Pinpoint the cell where the given text exists, returning its (X, Y) midpoint coordinate. 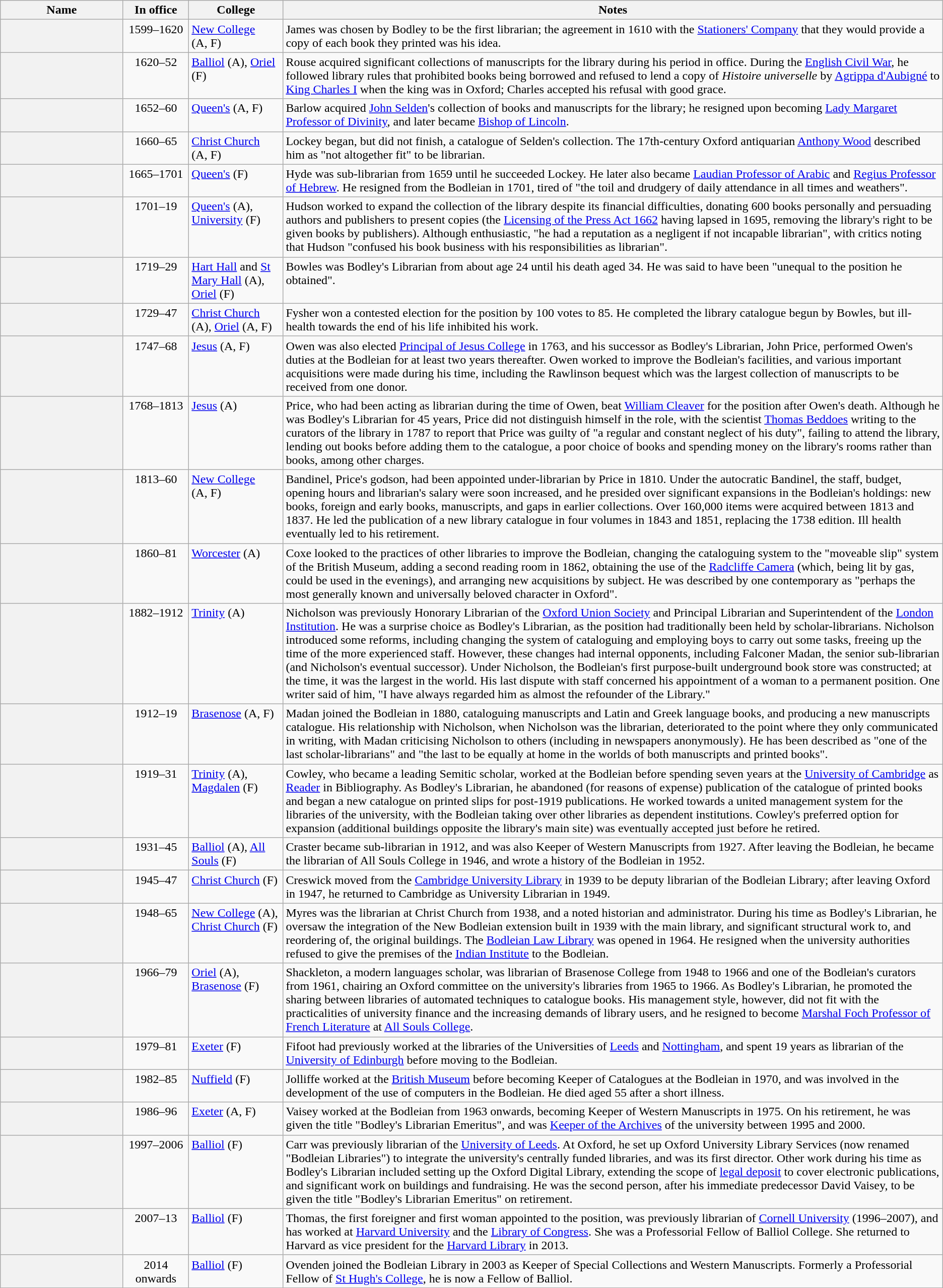
In office (156, 10)
New College (A), Christ Church (F) (236, 933)
1912–19 (156, 734)
Exeter (F) (236, 1053)
Trinity (A) (236, 654)
2007–13 (156, 1232)
1919–31 (156, 801)
2014 onwards (156, 1271)
Christ Church (F) (236, 887)
College (236, 10)
1652–60 (156, 115)
1813–60 (156, 506)
Jesus (A, F) (236, 366)
1729–47 (156, 319)
1768–1813 (156, 433)
1620–52 (156, 76)
1931–45 (156, 854)
1701–19 (156, 227)
1882–1912 (156, 654)
1966–79 (156, 1000)
Queen's (A), University (F) (236, 227)
1986–96 (156, 1118)
Christ Church (A, F) (236, 148)
1747–68 (156, 366)
1660–65 (156, 148)
1948–65 (156, 933)
Worcester (A) (236, 573)
Queen's (F) (236, 180)
1860–81 (156, 573)
Notes (613, 10)
Queen's (A, F) (236, 115)
Brasenose (A, F) (236, 734)
1979–81 (156, 1053)
Christ Church (A), Oriel (A, F) (236, 319)
Name (61, 10)
Trinity (A), Magdalen (F) (236, 801)
Oriel (A), Brasenose (F) (236, 1000)
Balliol (A), All Souls (F) (236, 854)
Hart Hall and St Mary Hall (A), Oriel (F) (236, 280)
Bowles was Bodley's Librarian from about age 24 until his death aged 34. He was said to have been "unequal to the position he obtained". (613, 280)
1982–85 (156, 1086)
Jesus (A) (236, 433)
1599–1620 (156, 36)
1945–47 (156, 887)
1997–2006 (156, 1172)
Balliol (A), Oriel (F) (236, 76)
1719–29 (156, 280)
Nuffield (F) (236, 1086)
Exeter (A, F) (236, 1118)
1665–1701 (156, 180)
